Capture the cell that displays the provided text and extract its (x, y) central coordinate. 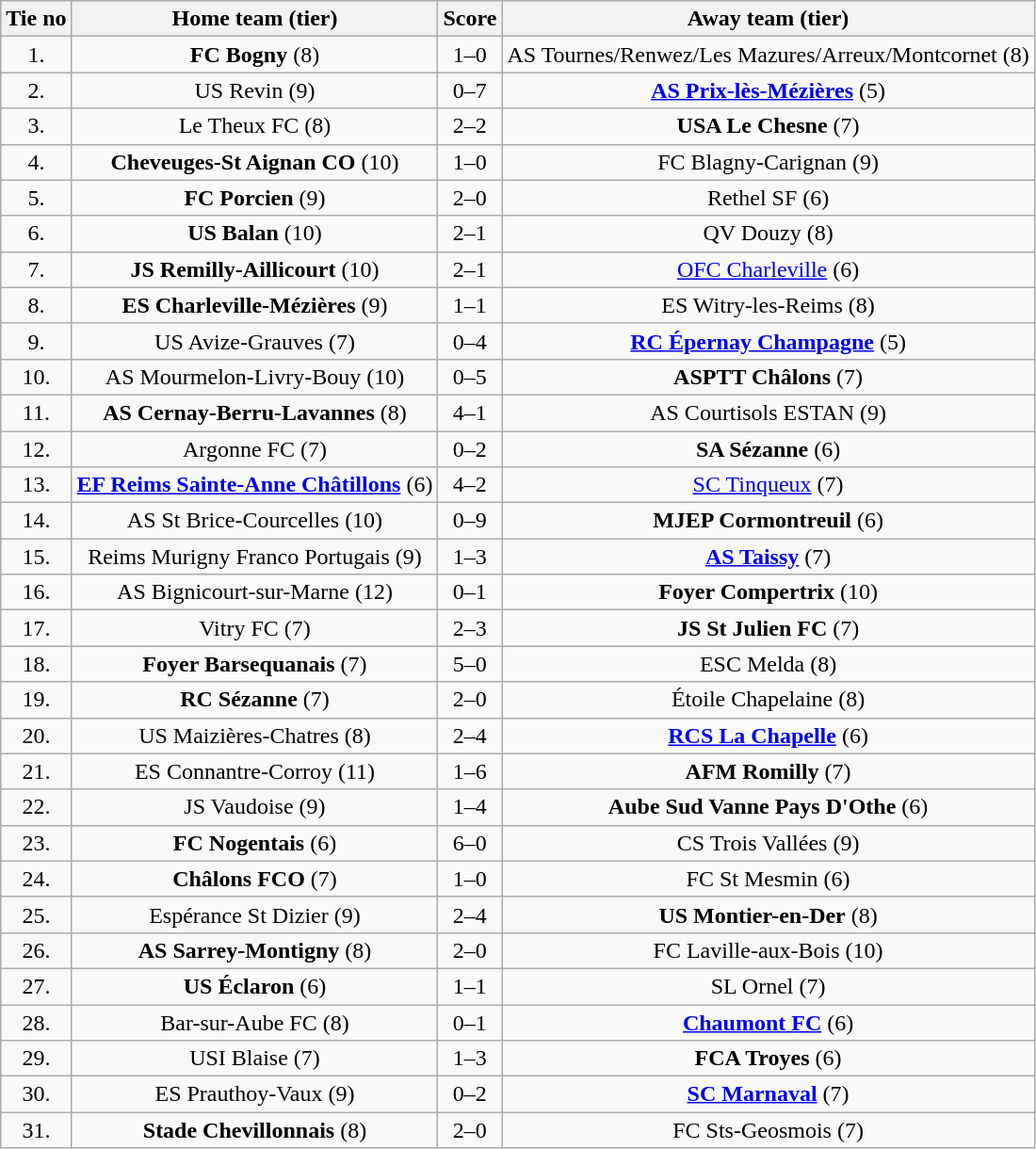
RC Épernay Champagne (5) (769, 341)
US Revin (9) (254, 90)
Foyer Barsequanais (7) (254, 664)
SC Tinqueux (7) (769, 485)
4–1 (470, 413)
12. (36, 449)
FC Sts-Geosmois (7) (769, 1130)
FC Bogny (8) (254, 55)
16. (36, 592)
Foyer Compertrix (10) (769, 592)
AS St Brice-Courcelles (10) (254, 521)
25. (36, 914)
JS St Julien FC (7) (769, 628)
Espérance St Dizier (9) (254, 914)
Vitry FC (7) (254, 628)
6–0 (470, 843)
Stade Chevillonnais (8) (254, 1130)
FC Laville-aux-Bois (10) (769, 950)
FC Nogentais (6) (254, 843)
1. (36, 55)
US Éclaron (6) (254, 986)
EF Reims Sainte-Anne Châtillons (6) (254, 485)
22. (36, 807)
Châlons FCO (7) (254, 879)
17. (36, 628)
8. (36, 305)
21. (36, 771)
0–4 (470, 341)
15. (36, 557)
1–4 (470, 807)
0–5 (470, 377)
10. (36, 377)
Étoile Chapelaine (8) (769, 700)
Rethel SF (6) (769, 198)
ASPTT Châlons (7) (769, 377)
29. (36, 1059)
AS Taissy (7) (769, 557)
Away team (tier) (769, 19)
AS Sarrey-Montigny (8) (254, 950)
2. (36, 90)
3. (36, 126)
AS Cernay-Berru-Lavannes (8) (254, 413)
23. (36, 843)
FCA Troyes (6) (769, 1059)
AS Bignicourt-sur-Marne (12) (254, 592)
FC Porcien (9) (254, 198)
31. (36, 1130)
RCS La Chapelle (6) (769, 736)
US Avize-Grauves (7) (254, 341)
ES Witry-les-Reims (8) (769, 305)
AS Courtisols ESTAN (9) (769, 413)
OFC Charleville (6) (769, 269)
7. (36, 269)
13. (36, 485)
2–3 (470, 628)
AFM Romilly (7) (769, 771)
Cheveuges-St Aignan CO (10) (254, 162)
JS Remilly-Aillicourt (10) (254, 269)
US Maizières-Chatres (8) (254, 736)
14. (36, 521)
RC Sézanne (7) (254, 700)
5. (36, 198)
FC Blagny-Carignan (9) (769, 162)
ES Prauthoy-Vaux (9) (254, 1094)
JS Vaudoise (9) (254, 807)
US Balan (10) (254, 234)
2–2 (470, 126)
1–6 (470, 771)
Tie no (36, 19)
CS Trois Vallées (9) (769, 843)
Bar-sur-Aube FC (8) (254, 1022)
ESC Melda (8) (769, 664)
Home team (tier) (254, 19)
Argonne FC (7) (254, 449)
5–0 (470, 664)
MJEP Cormontreuil (6) (769, 521)
26. (36, 950)
20. (36, 736)
27. (36, 986)
Aube Sud Vanne Pays D'Othe (6) (769, 807)
SA Sézanne (6) (769, 449)
QV Douzy (8) (769, 234)
USA Le Chesne (7) (769, 126)
FC St Mesmin (6) (769, 879)
0–9 (470, 521)
US Montier-en-Der (8) (769, 914)
11. (36, 413)
18. (36, 664)
0–7 (470, 90)
4. (36, 162)
AS Mourmelon-Livry-Bouy (10) (254, 377)
Chaumont FC (6) (769, 1022)
Score (470, 19)
19. (36, 700)
4–2 (470, 485)
24. (36, 879)
USI Blaise (7) (254, 1059)
6. (36, 234)
30. (36, 1094)
28. (36, 1022)
Le Theux FC (8) (254, 126)
SC Marnaval (7) (769, 1094)
AS Prix-lès-Mézières (5) (769, 90)
SL Ornel (7) (769, 986)
ES Connantre-Corroy (11) (254, 771)
ES Charleville-Mézières (9) (254, 305)
9. (36, 341)
AS Tournes/Renwez/Les Mazures/Arreux/Montcornet (8) (769, 55)
Reims Murigny Franco Portugais (9) (254, 557)
